Extract the (X, Y) coordinate from the center of the cell holding the provided text.  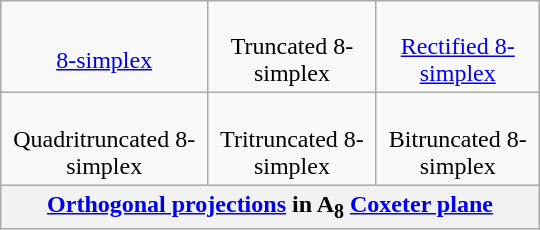
Tritruncated 8-simplex (292, 139)
Quadritruncated 8-simplex (104, 139)
8-simplex (104, 47)
Orthogonal projections in A8 Coxeter plane (270, 207)
Rectified 8-simplex (458, 47)
Truncated 8-simplex (292, 47)
Bitruncated 8-simplex (458, 139)
